Determine the [x, y] coordinate at the center of the cell enclosing the given text.  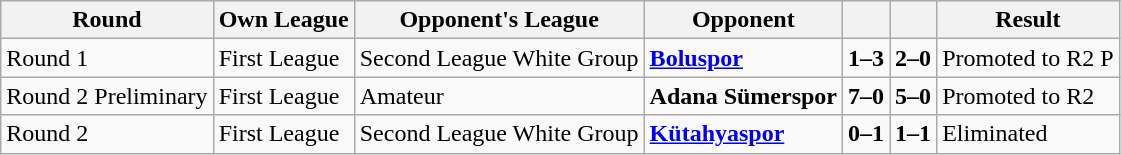
Round [107, 20]
Promoted to R2 [1028, 96]
Amateur [499, 96]
Round 2 Preliminary [107, 96]
Round 1 [107, 58]
Own League [284, 20]
Promoted to R2 P [1028, 58]
Result [1028, 20]
Opponent [743, 20]
2–0 [914, 58]
Boluspor [743, 58]
Eliminated [1028, 134]
7–0 [866, 96]
1–1 [914, 134]
1–3 [866, 58]
Adana Sümerspor [743, 96]
Opponent's League [499, 20]
Round 2 [107, 134]
Kütahyaspor [743, 134]
5–0 [914, 96]
0–1 [866, 134]
